For the text-containing cell, return its midpoint in [X, Y] coordinate format. 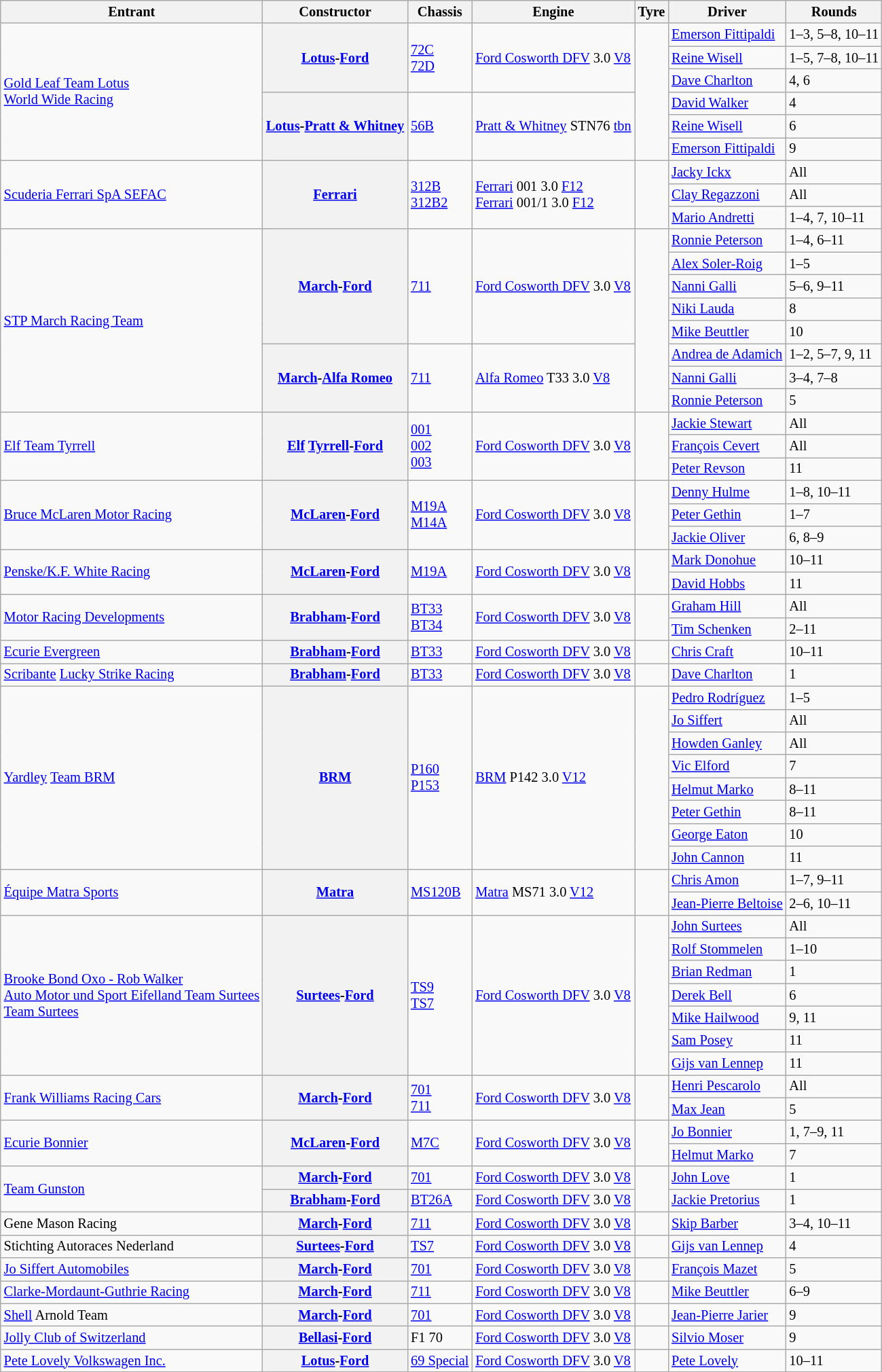
Matra MS71 3.0 V12 [553, 891]
Ecurie Evergreen [132, 652]
Max Jean [727, 1109]
Motor Racing Developments [132, 617]
Derek Bell [727, 995]
BT33BT34 [440, 617]
David Walker [727, 103]
69 Special [440, 1360]
Scribante Lucky Strike Racing [132, 674]
Jo Bonnier [727, 1132]
Driver [727, 12]
Graham Hill [727, 606]
Pete Lovely Volkswagen Inc. [132, 1360]
Jackie Stewart [727, 423]
Ferrari 001 3.0 F12Ferrari 001/1 3.0 F12 [553, 194]
Elf Team Tyrrell [132, 446]
Jackie Oliver [727, 537]
Scuderia Ferrari SpA SEFAC [132, 194]
3–4, 10–11 [834, 1223]
Jacky Ickx [727, 172]
TS9TS7 [440, 995]
Brian Redman [727, 972]
Niki Lauda [727, 309]
Silvio Moser [727, 1337]
Rolf Stommelen [727, 949]
Sam Posey [727, 1041]
BRM [335, 777]
1, 7–9, 11 [834, 1132]
001002003 [440, 446]
Équipe Matra Sports [132, 891]
BT26A [440, 1200]
2–6, 10–11 [834, 903]
Constructor [335, 12]
Pete Lovely [727, 1360]
Elf Tyrrell-Ford [335, 446]
Chassis [440, 12]
312B312B2 [440, 194]
Jo Siffert [727, 721]
56B [440, 126]
3–4, 7–8 [834, 378]
1–7, 9–11 [834, 880]
Pratt & Whitney STN76 tbn [553, 126]
1–5, 7–8, 10–11 [834, 58]
Alex Soler-Roig [727, 264]
Howden Ganley [727, 743]
Jo Siffert Automobiles [132, 1269]
6, 8–9 [834, 537]
Jean-Pierre Beltoise [727, 903]
Skip Barber [727, 1223]
Gene Mason Racing [132, 1223]
March-Alfa Romeo [335, 378]
John Love [727, 1178]
Chris Amon [727, 880]
Chris Craft [727, 652]
Gold Leaf Team Lotus World Wide Racing [132, 92]
Alfa Romeo T33 3.0 V8 [553, 378]
Clarke-Mordaunt-Guthrie Racing [132, 1292]
4, 6 [834, 80]
TS7 [440, 1246]
François Cevert [727, 446]
1–3, 5–8, 10–11 [834, 35]
Matra [335, 891]
1–10 [834, 949]
Henri Pescarolo [727, 1086]
Denny Hulme [727, 492]
2–11 [834, 629]
Rounds [834, 12]
F1 70 [440, 1337]
STP March Racing Team [132, 321]
5–6, 9–11 [834, 286]
1–2, 5–7, 9, 11 [834, 355]
Vic Elford [727, 766]
M19A [440, 572]
Mark Donohue [727, 560]
Frank Williams Racing Cars [132, 1098]
Engine [553, 12]
72C72D [440, 57]
Team Gunston [132, 1189]
David Hobbs [727, 583]
Penske/K.F. White Racing [132, 572]
Shell Arnold Team [132, 1315]
Bellasi-Ford [335, 1337]
Jolly Club of Switzerland [132, 1337]
Jean-Pierre Jarier [727, 1315]
1–7 [834, 515]
Ferrari [335, 194]
9, 11 [834, 1017]
John Cannon [727, 858]
Clay Regazzoni [727, 195]
Tim Schenken [727, 629]
Tyre [652, 12]
6–9 [834, 1292]
1–4, 6–11 [834, 240]
Andrea de Adamich [727, 355]
Lotus-Pratt & Whitney [335, 126]
Brooke Bond Oxo - Rob Walker Auto Motor und Sport Eifelland Team Surtees Team Surtees [132, 995]
Jackie Pretorius [727, 1200]
8 [834, 309]
701711 [440, 1098]
George Eaton [727, 835]
P160P153 [440, 777]
Entrant [132, 12]
Mike Hailwood [727, 1017]
M19AM14A [440, 515]
François Mazet [727, 1269]
John Surtees [727, 926]
Mario Andretti [727, 217]
Pedro Rodríguez [727, 698]
Stichting Autoraces Nederland [132, 1246]
Bruce McLaren Motor Racing [132, 515]
MS120B [440, 891]
1–8, 10–11 [834, 492]
Yardley Team BRM [132, 777]
Ecurie Bonnier [132, 1144]
M7C [440, 1144]
Peter Revson [727, 469]
1–4, 7, 10–11 [834, 217]
BRM P142 3.0 V12 [553, 777]
